Provide the [x, y] coordinate of the cell's center where the given text is located.  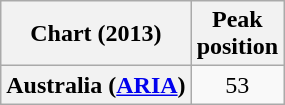
Chart (2013) [96, 34]
Peakposition [237, 34]
Australia (ARIA) [96, 85]
53 [237, 85]
